Identify which cell holds the provided text, then report its [X, Y] central coordinate. 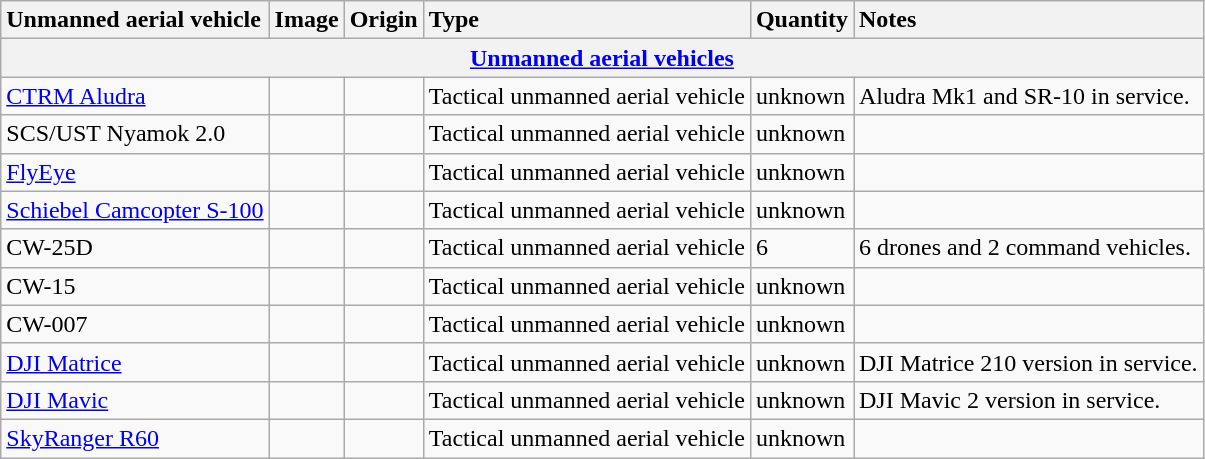
SCS/UST Nyamok 2.0 [135, 134]
DJI Matrice 210 version in service. [1029, 362]
Image [306, 20]
Quantity [802, 20]
Type [586, 20]
CW-15 [135, 286]
6 [802, 248]
Unmanned aerial vehicle [135, 20]
CW-007 [135, 324]
Unmanned aerial vehicles [602, 58]
FlyEye [135, 172]
CW-25D [135, 248]
Notes [1029, 20]
DJI Matrice [135, 362]
DJI Mavic 2 version in service. [1029, 400]
Schiebel Camcopter S-100 [135, 210]
Origin [384, 20]
DJI Mavic [135, 400]
SkyRanger R60 [135, 438]
Aludra Mk1 and SR-10 in service. [1029, 96]
6 drones and 2 command vehicles. [1029, 248]
CTRM Aludra [135, 96]
